Provide the (x, y) coordinate of the cell's center where the given text is located.  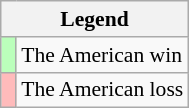
Legend (95, 19)
The American win (102, 55)
The American loss (102, 90)
